Search for the cell housing the specified text and yield its [X, Y] center coordinate. 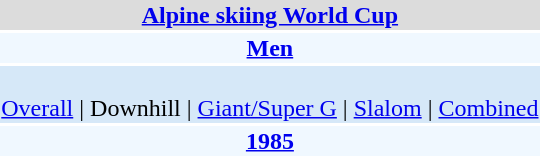
1985 [270, 141]
Men [270, 48]
Overall | Downhill | Giant/Super G | Slalom | Combined [270, 94]
Alpine skiing World Cup [270, 15]
